Capture the cell that displays the provided text and extract its (X, Y) central coordinate. 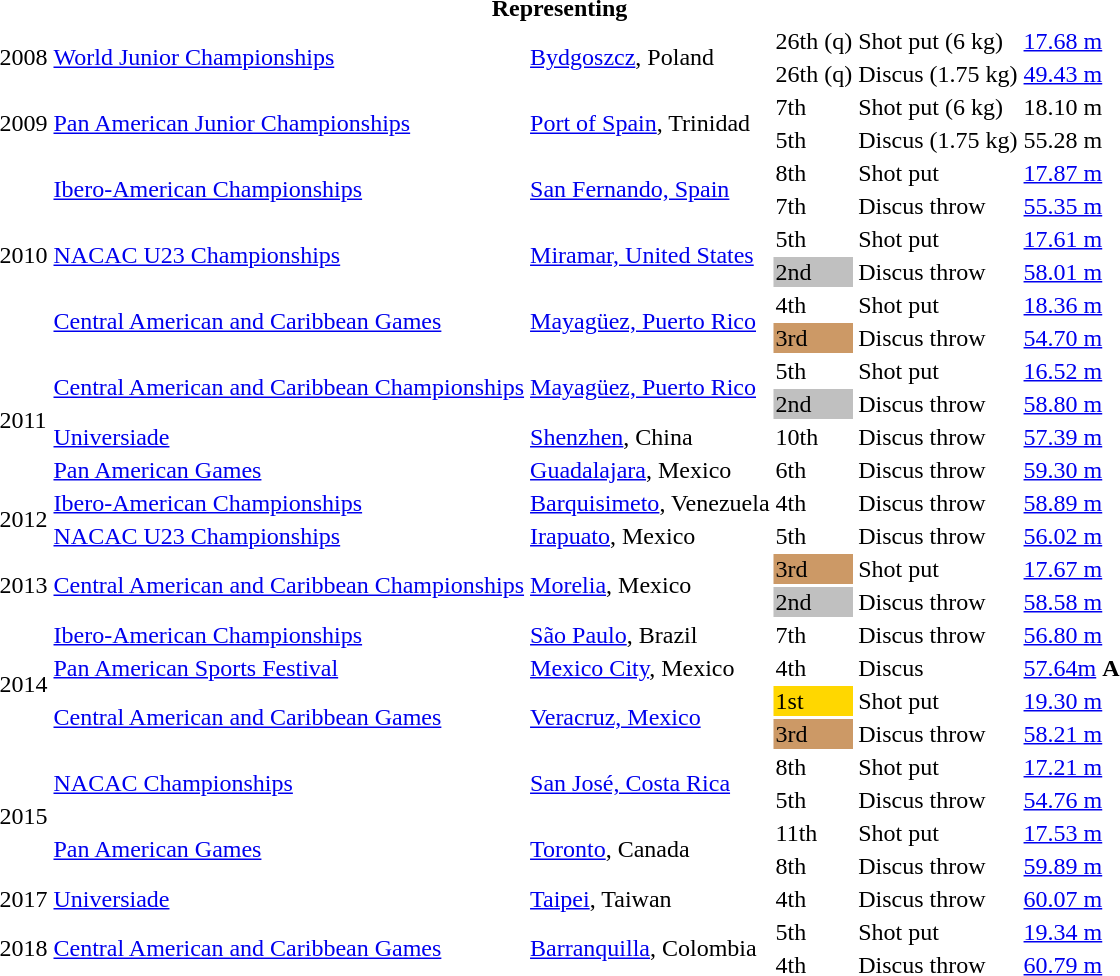
11th (814, 833)
Guadalajara, Mexico (650, 470)
Irapuato, Mexico (650, 536)
San José, Costa Rica (650, 784)
Barquisimeto, Venezuela (650, 503)
Shenzhen, China (650, 437)
10th (814, 437)
Miramar, United States (650, 256)
Port of Spain, Trinidad (650, 124)
1st (814, 701)
Taipei, Taiwan (650, 899)
World Junior Championships (289, 58)
Bydgoszcz, Poland (650, 58)
6th (814, 470)
São Paulo, Brazil (650, 635)
Mexico City, Mexico (650, 668)
Pan American Sports Festival (289, 668)
Veracruz, Mexico (650, 718)
NACAC Championships (289, 784)
Pan American Junior Championships (289, 124)
Toronto, Canada (650, 850)
Morelia, Mexico (650, 586)
Discus (938, 668)
San Fernando, Spain (650, 190)
